Output the (x, y) coordinate of the center of the cell containing the given text.  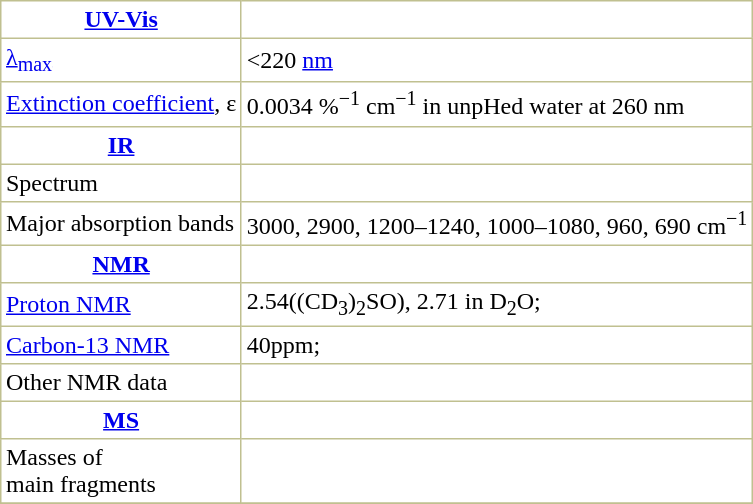
Other NMR data (122, 383)
40ppm; (496, 345)
λmax (122, 60)
Proton NMR (122, 305)
Major absorption bands (122, 223)
MS (122, 420)
UV-Vis (122, 20)
Carbon-13 NMR (122, 345)
0.0034 %−1 cm−1 in unpHed water at 260 nm (496, 104)
Extinction coefficient, ε (122, 104)
2.54((CD3)2SO), 2.71 in D2O; (496, 305)
<220 nm (496, 60)
3000, 2900, 1200–1240, 1000–1080, 960, 690 cm−1 (496, 223)
Masses of main fragments (122, 471)
IR (122, 145)
Spectrum (122, 183)
NMR (122, 264)
